Scan for the cell matching the given text and deliver its (X, Y) coordinate at center. 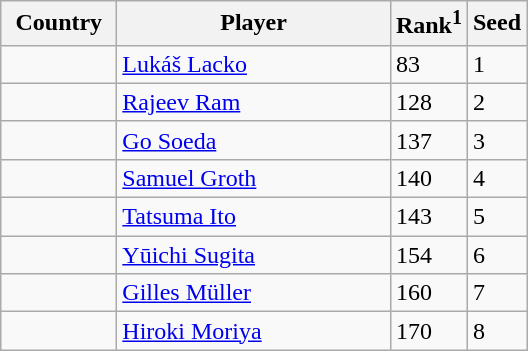
Rajeev Ram (254, 102)
143 (428, 217)
5 (496, 217)
Tatsuma Ito (254, 217)
1 (496, 64)
6 (496, 255)
Seed (496, 24)
3 (496, 140)
154 (428, 255)
2 (496, 102)
Player (254, 24)
128 (428, 102)
4 (496, 178)
Go Soeda (254, 140)
Yūichi Sugita (254, 255)
160 (428, 293)
Hiroki Moriya (254, 331)
Samuel Groth (254, 178)
170 (428, 331)
Country (59, 24)
Rank1 (428, 24)
83 (428, 64)
137 (428, 140)
8 (496, 331)
Lukáš Lacko (254, 64)
7 (496, 293)
Gilles Müller (254, 293)
140 (428, 178)
